Pinpoint the cell where the given text exists, returning its [x, y] midpoint coordinate. 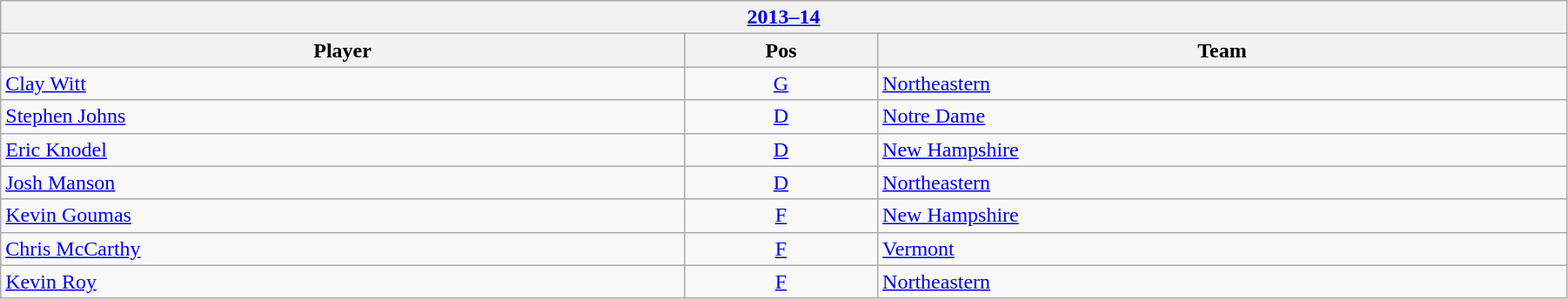
Josh Manson [343, 183]
Player [343, 50]
Vermont [1223, 249]
Stephen Johns [343, 116]
Notre Dame [1223, 116]
Kevin Roy [343, 282]
Pos [781, 50]
Eric Knodel [343, 149]
Clay Witt [343, 83]
Team [1223, 50]
G [781, 83]
2013–14 [784, 17]
Kevin Goumas [343, 216]
Chris McCarthy [343, 249]
